Detect which cell encompasses the target text, then output its (x, y) center coordinate. 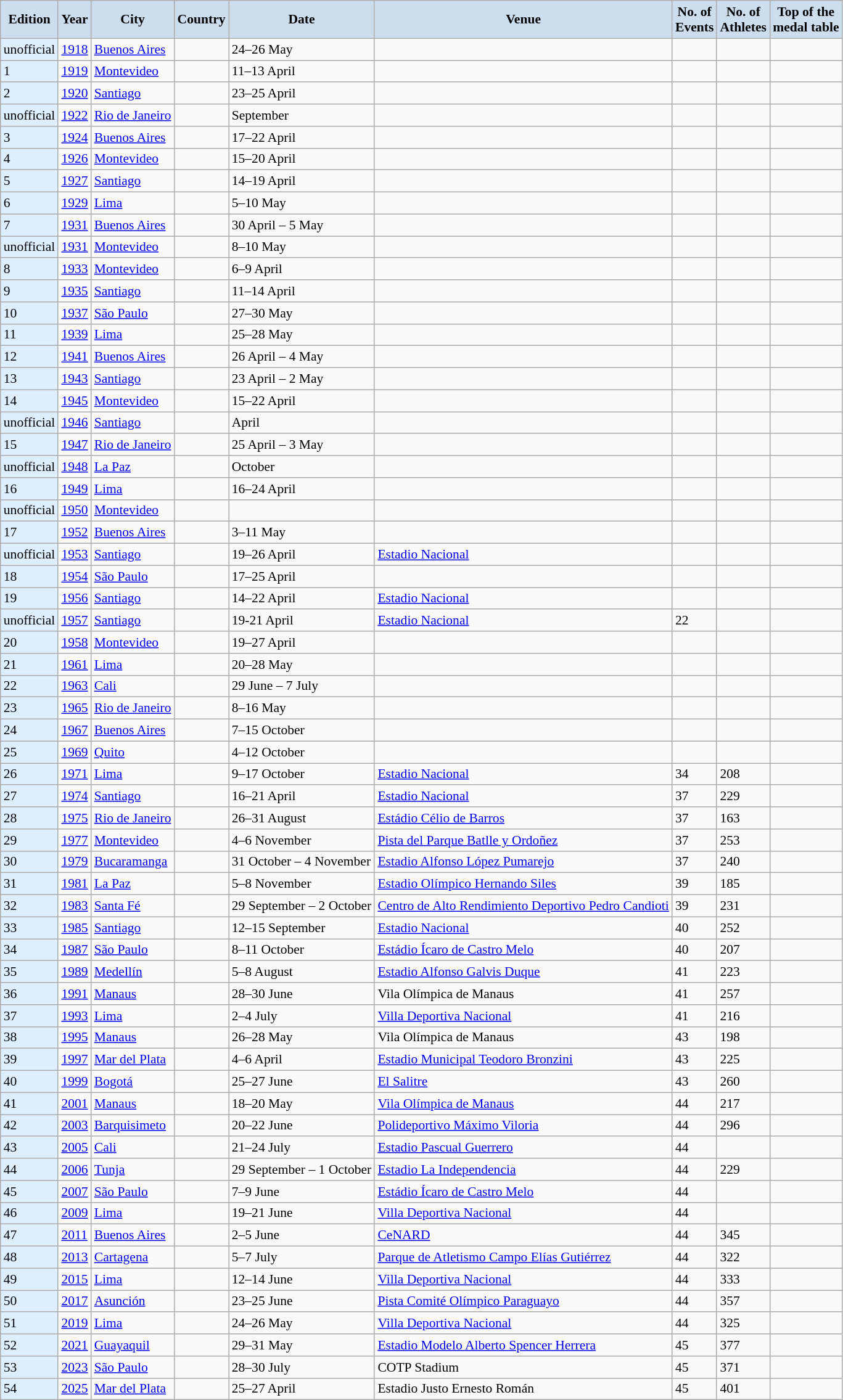
1937 (74, 313)
1958 (74, 642)
217 (743, 1103)
30 (30, 862)
1969 (74, 752)
Cartagena (133, 1258)
1948 (74, 467)
2006 (74, 1169)
53 (30, 1367)
Polideportivo Máximo Viloria (523, 1126)
2021 (74, 1345)
11 (30, 335)
51 (30, 1324)
7–15 October (302, 731)
2023 (74, 1367)
46 (30, 1213)
CeNARD (523, 1235)
35 (30, 972)
25 April – 3 May (302, 445)
Medellín (133, 972)
Year (74, 20)
401 (743, 1389)
38 (30, 1038)
1918 (74, 49)
2007 (74, 1192)
33 (30, 928)
Parque de Atletismo Campo Elías Gutiérrez (523, 1258)
Estadio Pascual Guerrero (523, 1148)
Date (302, 20)
52 (30, 1345)
Pista del Parque Batlle y Ordoñez (523, 840)
1979 (74, 862)
216 (743, 1016)
28–30 July (302, 1367)
1991 (74, 994)
2009 (74, 1213)
City (133, 20)
23 April – 2 May (302, 379)
2013 (74, 1258)
1920 (74, 94)
1929 (74, 203)
September (302, 115)
19 (30, 599)
5–7 July (302, 1258)
2025 (74, 1389)
322 (743, 1258)
1981 (74, 884)
1977 (74, 840)
Top of themedal table (805, 20)
1922 (74, 115)
15 (30, 445)
COTP Stadium (523, 1367)
1954 (74, 576)
1953 (74, 555)
3–11 May (302, 533)
1952 (74, 533)
2011 (74, 1235)
1999 (74, 1082)
1971 (74, 774)
15–22 April (302, 401)
223 (743, 972)
23–25 April (302, 94)
371 (743, 1367)
April (302, 423)
208 (743, 774)
1946 (74, 423)
19–27 April (302, 642)
6–9 April (302, 269)
Estadio Alfonso López Pumarejo (523, 862)
Santa Fé (133, 906)
48 (30, 1258)
29 (30, 840)
12 (30, 357)
1945 (74, 401)
9–17 October (302, 774)
1950 (74, 510)
1935 (74, 291)
1974 (74, 796)
14–22 April (302, 599)
10 (30, 313)
1941 (74, 357)
29 September – 2 October (302, 906)
1987 (74, 950)
1985 (74, 928)
Estadio Modelo Alberto Spencer Herrera (523, 1345)
21 (30, 665)
5 (30, 181)
1993 (74, 1016)
5–8 November (302, 884)
Tunja (133, 1169)
Quito (133, 752)
50 (30, 1301)
2005 (74, 1148)
2 (30, 94)
1989 (74, 972)
20–28 May (302, 665)
1919 (74, 72)
1943 (74, 379)
9 (30, 291)
1926 (74, 159)
225 (743, 1060)
32 (30, 906)
Estadio Olímpico Hernando Siles (523, 884)
31 (30, 884)
1997 (74, 1060)
25–27 June (302, 1082)
257 (743, 994)
17–22 April (302, 137)
207 (743, 950)
Estádio Célio de Barros (523, 818)
15–20 April (302, 159)
1983 (74, 906)
1961 (74, 665)
14 (30, 401)
2–5 June (302, 1235)
23–25 June (302, 1301)
7 (30, 225)
4–12 October (302, 752)
6 (30, 203)
16–24 April (302, 489)
2–4 July (302, 1016)
185 (743, 884)
253 (743, 840)
20 (30, 642)
October (302, 467)
12–15 September (302, 928)
Edition (30, 20)
21–24 July (302, 1148)
240 (743, 862)
4–6 April (302, 1060)
18–20 May (302, 1103)
1939 (74, 335)
5–10 May (302, 203)
231 (743, 906)
27–30 May (302, 313)
2015 (74, 1279)
17 (30, 533)
El Salitre (523, 1082)
Venue (523, 20)
19–26 April (302, 555)
29 September – 1 October (302, 1169)
24 (30, 731)
Centro de Alto Rendimiento Deportivo Pedro Candioti (523, 906)
Country (202, 20)
1965 (74, 708)
Guayaquil (133, 1345)
29 June – 7 July (302, 686)
357 (743, 1301)
Estadio La Independencia (523, 1169)
Estadio Alfonso Galvis Duque (523, 972)
377 (743, 1345)
26–31 August (302, 818)
16–21 April (302, 796)
42 (30, 1126)
1995 (74, 1038)
2017 (74, 1301)
11–13 April (302, 72)
Barquisimeto (133, 1126)
5–8 August (302, 972)
26 (30, 774)
25 (30, 752)
11–14 April (302, 291)
25–27 April (302, 1389)
198 (743, 1038)
8–10 May (302, 247)
252 (743, 928)
1956 (74, 599)
333 (743, 1279)
7–9 June (302, 1192)
No. ofAthletes (743, 20)
26–28 May (302, 1038)
4–6 November (302, 840)
1957 (74, 621)
19-21 April (302, 621)
1927 (74, 181)
1975 (74, 818)
Pista Comité Olímpico Paraguayo (523, 1301)
163 (743, 818)
1967 (74, 731)
14–19 April (302, 181)
8–11 October (302, 950)
Bucaramanga (133, 862)
260 (743, 1082)
325 (743, 1324)
28–30 June (302, 994)
13 (30, 379)
Asunción (133, 1301)
1949 (74, 489)
30 April – 5 May (302, 225)
Estadio Justo Ernesto Román (523, 1389)
17–25 April (302, 576)
Estadio Municipal Teodoro Bronzini (523, 1060)
No. of Events (694, 20)
12–14 June (302, 1279)
1963 (74, 686)
49 (30, 1279)
1924 (74, 137)
4 (30, 159)
2019 (74, 1324)
36 (30, 994)
26 April – 4 May (302, 357)
20–22 June (302, 1126)
296 (743, 1126)
25–28 May (302, 335)
27 (30, 796)
54 (30, 1389)
18 (30, 576)
8–16 May (302, 708)
1933 (74, 269)
1 (30, 72)
28 (30, 818)
Bogotá (133, 1082)
2003 (74, 1126)
3 (30, 137)
23 (30, 708)
29–31 May (302, 1345)
1947 (74, 445)
2001 (74, 1103)
47 (30, 1235)
8 (30, 269)
19–21 June (302, 1213)
31 October – 4 November (302, 862)
16 (30, 489)
345 (743, 1235)
